Return the (X, Y) coordinate for the center point of the cell that contains the specified text.  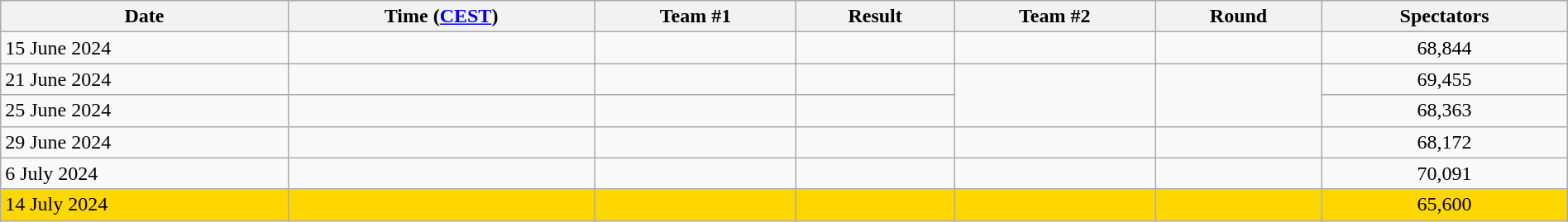
25 June 2024 (144, 111)
Spectators (1444, 17)
70,091 (1444, 173)
Team #1 (696, 17)
Date (144, 17)
Time (CEST) (442, 17)
65,600 (1444, 205)
68,844 (1444, 48)
Round (1239, 17)
14 July 2024 (144, 205)
6 July 2024 (144, 173)
29 June 2024 (144, 142)
69,455 (1444, 79)
68,363 (1444, 111)
21 June 2024 (144, 79)
68,172 (1444, 142)
Result (875, 17)
15 June 2024 (144, 48)
Team #2 (1055, 17)
